Identify which cell holds the provided text, then report its (x, y) central coordinate. 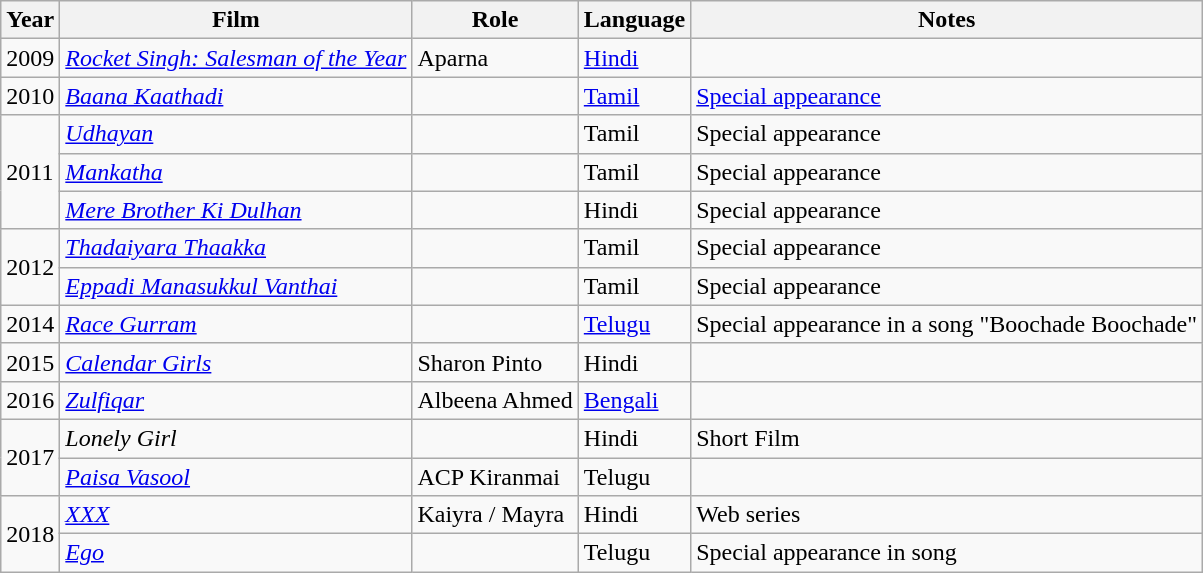
Notes (947, 20)
XXX (236, 515)
Thadaiyara Thaakka (236, 248)
Mankatha (236, 172)
Lonely Girl (236, 438)
Language (634, 20)
Race Gurram (236, 324)
Kaiyra / Mayra (495, 515)
Sharon Pinto (495, 362)
Bengali (634, 400)
2012 (30, 267)
2010 (30, 96)
Baana Kaathadi (236, 96)
Film (236, 20)
Web series (947, 515)
Paisa Vasool (236, 477)
Rocket Singh: Salesman of the Year (236, 58)
Year (30, 20)
Special appearance in a song "Boochade Boochade" (947, 324)
Aparna (495, 58)
Zulfiqar (236, 400)
2014 (30, 324)
Mere Brother Ki Dulhan (236, 210)
2009 (30, 58)
Ego (236, 553)
2015 (30, 362)
2017 (30, 457)
Special appearance in song (947, 553)
ACP Kiranmai (495, 477)
2018 (30, 534)
Short Film (947, 438)
Albeena Ahmed (495, 400)
Role (495, 20)
2016 (30, 400)
Calendar Girls (236, 362)
2011 (30, 172)
Eppadi Manasukkul Vanthai (236, 286)
Udhayan (236, 134)
